Return [x, y] of the center of cell containing provided text 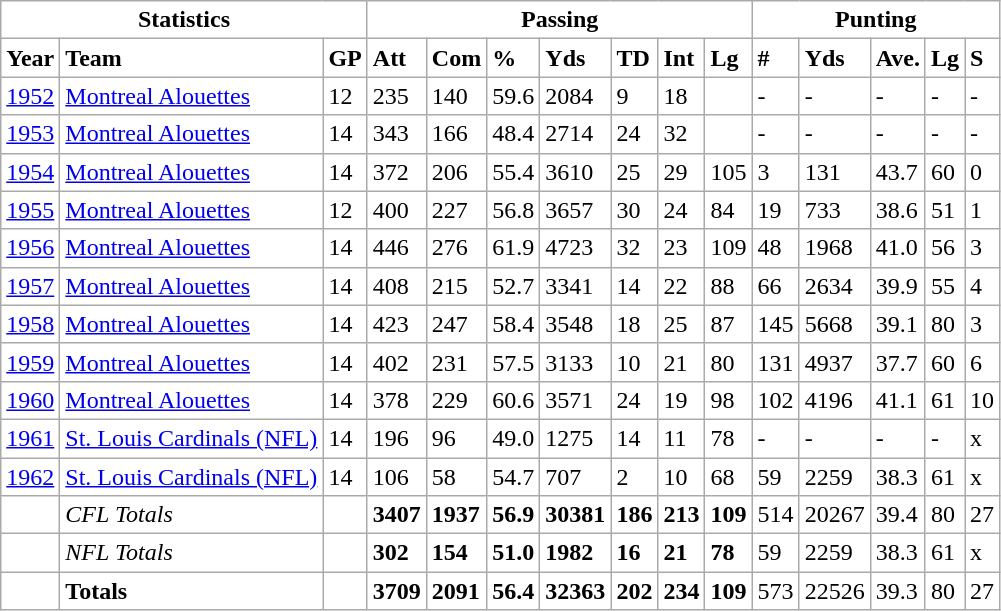
39.3 [898, 591]
41.1 [898, 400]
Statistics [184, 20]
22 [682, 286]
CFL Totals [192, 515]
TD [634, 58]
1953 [30, 134]
1958 [30, 324]
37.7 [898, 362]
4 [982, 286]
3133 [576, 362]
707 [576, 477]
11 [682, 438]
1982 [576, 553]
1956 [30, 248]
145 [776, 324]
Team [192, 58]
Ave. [898, 58]
1959 [30, 362]
55 [944, 286]
3610 [576, 172]
Totals [192, 591]
23 [682, 248]
234 [682, 591]
29 [682, 172]
213 [682, 515]
S [982, 58]
186 [634, 515]
55.4 [514, 172]
3407 [396, 515]
196 [396, 438]
Att [396, 58]
39.1 [898, 324]
215 [456, 286]
43.7 [898, 172]
58.4 [514, 324]
3657 [576, 210]
38.6 [898, 210]
1954 [30, 172]
229 [456, 400]
30 [634, 210]
54.7 [514, 477]
3548 [576, 324]
154 [456, 553]
0 [982, 172]
3571 [576, 400]
1961 [30, 438]
51.0 [514, 553]
3709 [396, 591]
Com [456, 58]
227 [456, 210]
48 [776, 248]
5668 [834, 324]
1952 [30, 96]
166 [456, 134]
4196 [834, 400]
106 [396, 477]
56.8 [514, 210]
2714 [576, 134]
1955 [30, 210]
41.0 [898, 248]
68 [728, 477]
343 [396, 134]
61.9 [514, 248]
3341 [576, 286]
1960 [30, 400]
1968 [834, 248]
408 [396, 286]
231 [456, 362]
39.4 [898, 515]
2634 [834, 286]
1937 [456, 515]
58 [456, 477]
1962 [30, 477]
9 [634, 96]
Year [30, 58]
206 [456, 172]
56 [944, 248]
88 [728, 286]
# [776, 58]
60.6 [514, 400]
372 [396, 172]
276 [456, 248]
52.7 [514, 286]
39.9 [898, 286]
49.0 [514, 438]
6 [982, 362]
1 [982, 210]
2084 [576, 96]
% [514, 58]
Passing [560, 20]
423 [396, 324]
Int [682, 58]
2091 [456, 591]
402 [396, 362]
GP [345, 58]
102 [776, 400]
247 [456, 324]
4937 [834, 362]
302 [396, 553]
84 [728, 210]
51 [944, 210]
30381 [576, 515]
1275 [576, 438]
235 [396, 96]
57.5 [514, 362]
56.9 [514, 515]
573 [776, 591]
56.4 [514, 591]
446 [396, 248]
733 [834, 210]
105 [728, 172]
1957 [30, 286]
NFL Totals [192, 553]
20267 [834, 515]
202 [634, 591]
378 [396, 400]
59.6 [514, 96]
98 [728, 400]
87 [728, 324]
96 [456, 438]
Punting [876, 20]
66 [776, 286]
22526 [834, 591]
4723 [576, 248]
140 [456, 96]
2 [634, 477]
514 [776, 515]
400 [396, 210]
32363 [576, 591]
48.4 [514, 134]
16 [634, 553]
